Capture the cell that displays the provided text and extract its (X, Y) central coordinate. 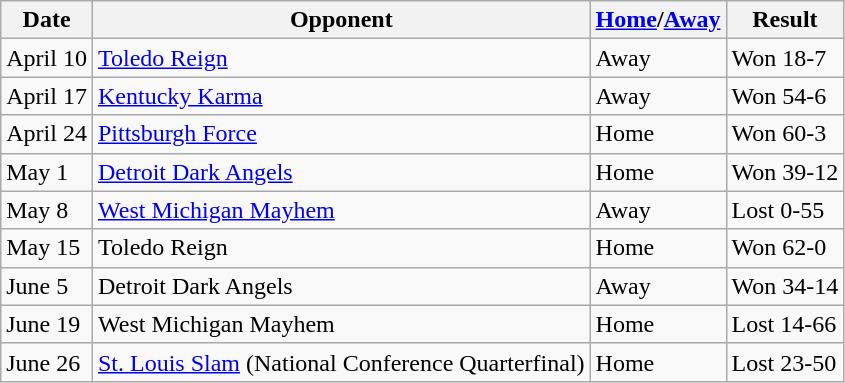
Lost 23-50 (785, 362)
Pittsburgh Force (341, 134)
Won 60-3 (785, 134)
June 26 (47, 362)
Lost 14-66 (785, 324)
Won 54-6 (785, 96)
Won 34-14 (785, 286)
April 10 (47, 58)
Home/Away (658, 20)
May 1 (47, 172)
Result (785, 20)
Opponent (341, 20)
Won 39-12 (785, 172)
April 24 (47, 134)
June 5 (47, 286)
Won 62-0 (785, 248)
May 8 (47, 210)
April 17 (47, 96)
Date (47, 20)
Won 18-7 (785, 58)
June 19 (47, 324)
St. Louis Slam (National Conference Quarterfinal) (341, 362)
Lost 0-55 (785, 210)
Kentucky Karma (341, 96)
May 15 (47, 248)
